Find where the given text appears and provide that cell's center as (x, y) coordinate. 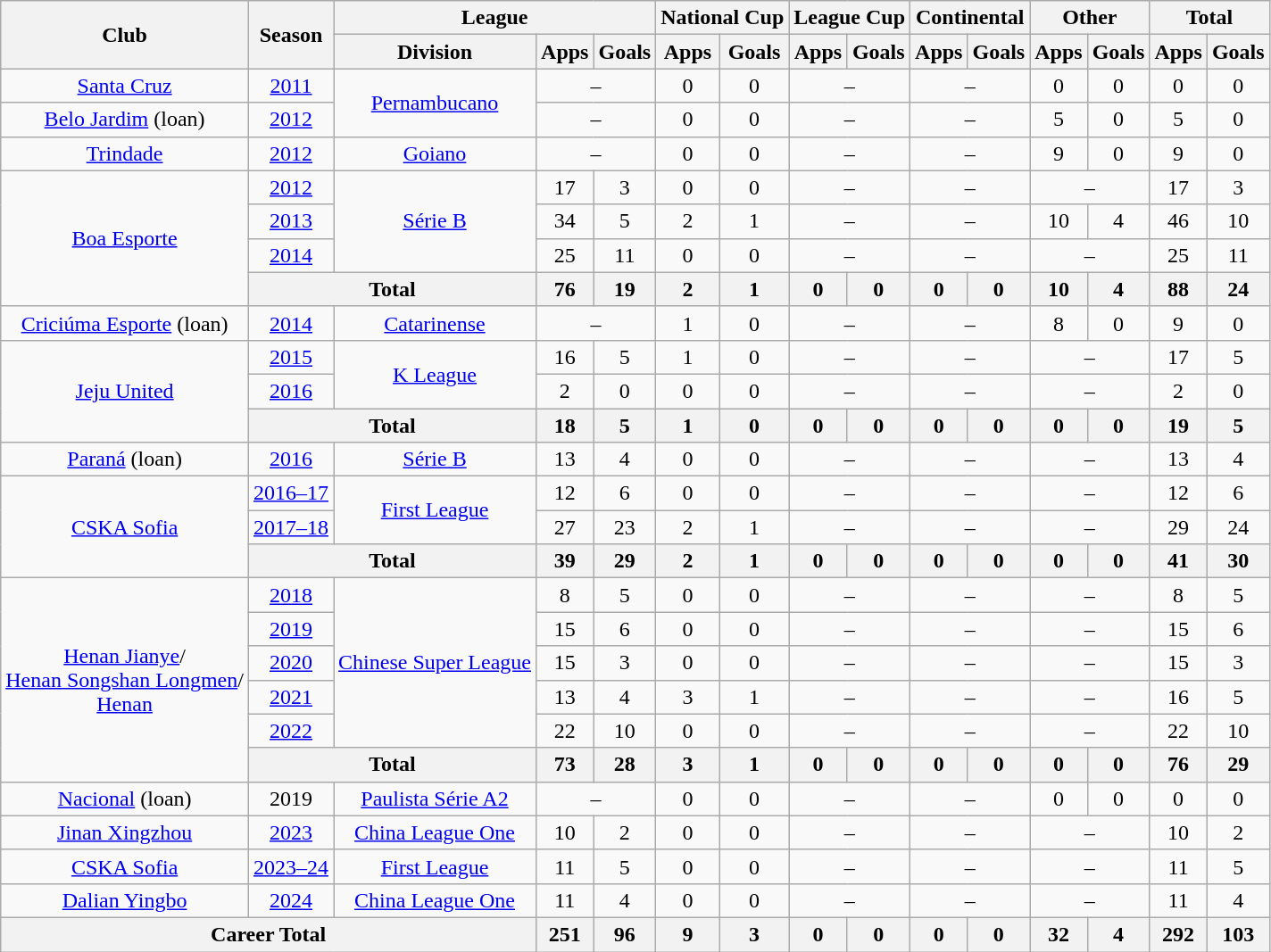
2023 (291, 832)
2021 (291, 697)
23 (625, 527)
Other (1090, 18)
2020 (291, 663)
Paulista Série A2 (436, 799)
Boa Esporte (125, 238)
88 (1178, 289)
46 (1178, 221)
Career Total (269, 934)
34 (565, 221)
Catarinense (436, 323)
Season (291, 35)
Chinese Super League (436, 663)
27 (565, 527)
103 (1238, 934)
Criciúma Esporte (loan) (125, 323)
2023–24 (291, 866)
Henan Jianye/Henan Songshan Longmen/Henan (125, 680)
Pernambucano (436, 103)
39 (565, 561)
Club (125, 35)
Paraná (loan) (125, 459)
National Cup (723, 18)
League Cup (850, 18)
2015 (291, 357)
41 (1178, 561)
Jeju United (125, 391)
28 (625, 765)
2022 (291, 731)
18 (565, 426)
2024 (291, 900)
32 (1059, 934)
2016–17 (291, 493)
292 (1178, 934)
Division (436, 52)
Dalian Yingbo (125, 900)
Belo Jardim (loan) (125, 120)
Trindade (125, 153)
2018 (291, 595)
Nacional (loan) (125, 799)
2011 (291, 86)
30 (1238, 561)
73 (565, 765)
251 (565, 934)
League (494, 18)
Jinan Xingzhou (125, 832)
2017–18 (291, 527)
96 (625, 934)
Santa Cruz (125, 86)
Continental (970, 18)
K League (436, 374)
Goiano (436, 153)
2013 (291, 221)
